Detect which cell encompasses the target text, then output its (X, Y) center coordinate. 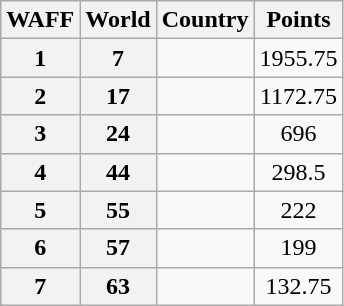
55 (118, 210)
63 (118, 286)
1172.75 (298, 96)
3 (40, 134)
298.5 (298, 172)
199 (298, 248)
57 (118, 248)
24 (118, 134)
WAFF (40, 20)
132.75 (298, 286)
222 (298, 210)
696 (298, 134)
World (118, 20)
5 (40, 210)
1955.75 (298, 58)
17 (118, 96)
Country (205, 20)
4 (40, 172)
6 (40, 248)
44 (118, 172)
Points (298, 20)
1 (40, 58)
2 (40, 96)
